Capture the cell that displays the provided text and extract its (x, y) central coordinate. 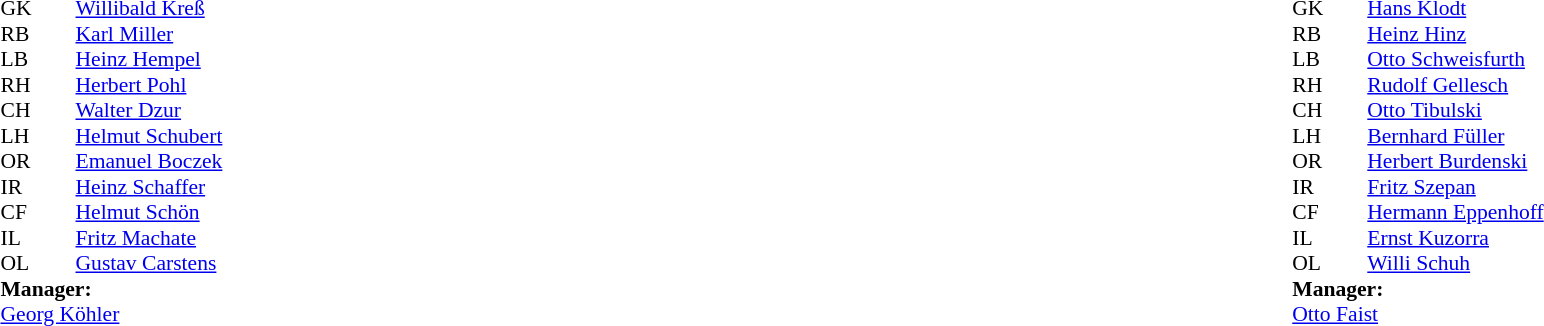
Bernhard Füller (1455, 136)
Heinz Hinz (1455, 34)
Herbert Burdenski (1455, 161)
Otto Tibulski (1455, 111)
Helmut Schubert (150, 136)
Helmut Schön (150, 213)
Karl Miller (150, 34)
Gustav Carstens (150, 263)
Herbert Pohl (150, 85)
Ernst Kuzorra (1455, 238)
Willi Schuh (1455, 263)
Walter Dzur (150, 111)
Otto Schweisfurth (1455, 59)
Rudolf Gellesch (1455, 85)
Hermann Eppenhoff (1455, 213)
Fritz Szepan (1455, 187)
Heinz Schaffer (150, 187)
Emanuel Boczek (150, 161)
Fritz Machate (150, 238)
Heinz Hempel (150, 59)
